Pinpoint the cell where the given text exists, returning its (X, Y) midpoint coordinate. 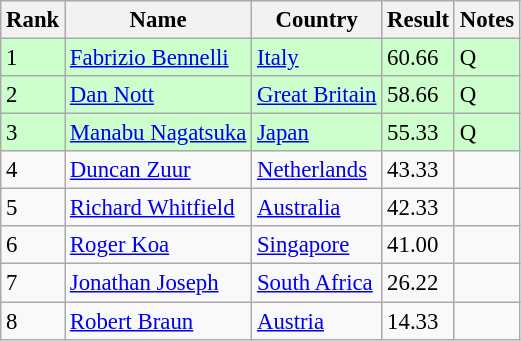
8 (33, 321)
Notes (486, 20)
1 (33, 58)
Fabrizio Bennelli (158, 58)
Duncan Zuur (158, 170)
3 (33, 133)
Great Britain (317, 95)
Name (158, 20)
Jonathan Joseph (158, 283)
Result (418, 20)
41.00 (418, 245)
6 (33, 245)
Richard Whitfield (158, 208)
43.33 (418, 170)
Rank (33, 20)
7 (33, 283)
2 (33, 95)
14.33 (418, 321)
42.33 (418, 208)
Italy (317, 58)
Roger Koa (158, 245)
26.22 (418, 283)
4 (33, 170)
Manabu Nagatsuka (158, 133)
South Africa (317, 283)
55.33 (418, 133)
Dan Nott (158, 95)
Country (317, 20)
58.66 (418, 95)
Austria (317, 321)
5 (33, 208)
Japan (317, 133)
Robert Braun (158, 321)
60.66 (418, 58)
Australia (317, 208)
Singapore (317, 245)
Netherlands (317, 170)
